Locate the cell with the specified text and output its [x, y] center coordinate. 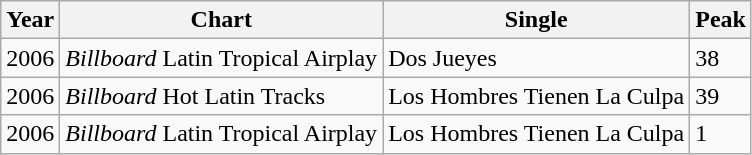
Billboard Hot Latin Tracks [222, 96]
38 [721, 58]
1 [721, 134]
39 [721, 96]
Dos Jueyes [536, 58]
Single [536, 20]
Chart [222, 20]
Year [30, 20]
Peak [721, 20]
